Pinpoint the cell where the given text exists, returning its [x, y] midpoint coordinate. 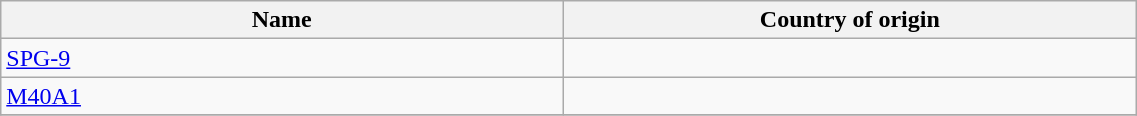
Name [282, 20]
SPG-9 [282, 58]
M40A1 [282, 96]
Country of origin [850, 20]
